Provide the (X, Y) coordinate of the cell's center where the given text is located.  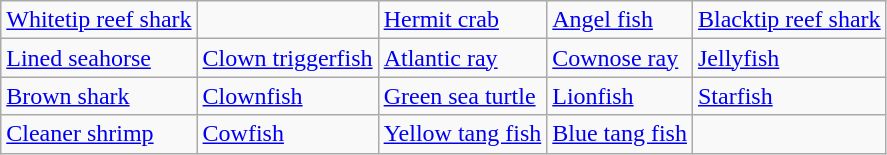
Atlantic ray (462, 58)
Cowfish (288, 134)
Angel fish (620, 20)
Whitetip reef shark (99, 20)
Yellow tang fish (462, 134)
Clown triggerfish (288, 58)
Brown shark (99, 96)
Lined seahorse (99, 58)
Jellyfish (789, 58)
Starfish (789, 96)
Clownfish (288, 96)
Cownose ray (620, 58)
Hermit crab (462, 20)
Cleaner shrimp (99, 134)
Blue tang fish (620, 134)
Green sea turtle (462, 96)
Lionfish (620, 96)
Blacktip reef shark (789, 20)
